Provide the (X, Y) coordinate of the cell's center where the given text is located.  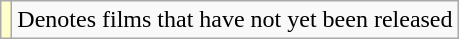
Denotes films that have not yet been released (235, 20)
